Identify which cell holds the provided text, then report its (X, Y) central coordinate. 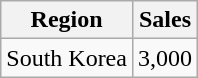
South Korea (67, 58)
Region (67, 20)
3,000 (164, 58)
Sales (164, 20)
